Output the (x, y) coordinate of the center of the cell containing the given text.  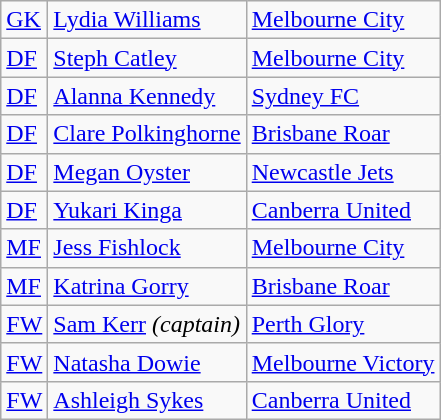
Perth Glory (343, 324)
Lydia Williams (147, 20)
Yukari Kinga (147, 210)
Natasha Dowie (147, 362)
Melbourne Victory (343, 362)
Alanna Kennedy (147, 96)
Steph Catley (147, 58)
Katrina Gorry (147, 286)
Clare Polkinghorne (147, 134)
Sam Kerr (captain) (147, 324)
GK (24, 20)
Jess Fishlock (147, 248)
Sydney FC (343, 96)
Newcastle Jets (343, 172)
Ashleigh Sykes (147, 400)
Megan Oyster (147, 172)
